Pinpoint the cell where the given text exists, returning its (x, y) midpoint coordinate. 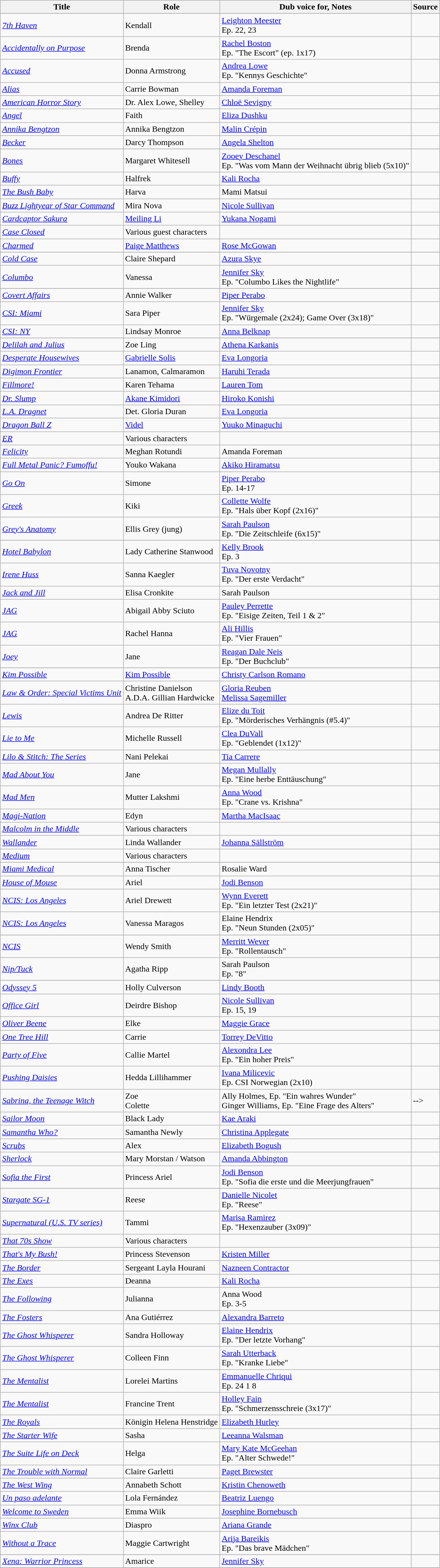
Kelly BrookEp. 3 (315, 551)
Ariel Drewett (171, 901)
The West Wing (62, 1485)
ZoeColette (171, 1101)
Odyssey 5 (62, 987)
Christine DanielsonA.D.A. Gillian Hardwicke (171, 693)
Source (425, 7)
Alexondra LeeEp. "Ein hoher Preis" (315, 1055)
Fillmore! (62, 385)
Supernatural (U.S. TV series) (62, 1222)
Josephine Bornebusch (315, 1511)
Amanda Abbington (315, 1159)
Title (62, 7)
Office Girl (62, 1005)
Samantha Who? (62, 1132)
Winx Club (62, 1525)
Buzz Lightyear of Star Command (62, 205)
Elisa Cronkite (171, 593)
Donna Armstrong (171, 71)
Various guest characters (171, 232)
Agatha Ripp (171, 969)
The Exes (62, 1281)
Jack and Jill (62, 593)
Sarah UtterbackEp. "Kranke Liebe" (315, 1358)
Felicity (62, 452)
That's My Bush! (62, 1254)
Ellis Grey (jung) (171, 529)
Grey's Anatomy (62, 529)
Videl (171, 425)
The Royals (62, 1422)
Brenda (171, 48)
Karen Tehama (171, 385)
Faith (171, 116)
Sarah Paulson (315, 593)
Piper Perabo (315, 295)
Piper PeraboEp. 14-17 (315, 483)
Mary Morstan / Watson (171, 1159)
Stargate SG-1 (62, 1200)
ER (62, 438)
Margaret Whitesell (171, 160)
Callie Martel (171, 1055)
Annabeth Schott (171, 1485)
Sarah PaulsonEp. "8" (315, 969)
Maggie Cartwright (171, 1543)
Edyn (171, 816)
Elizabeth Bogush (315, 1145)
Lanamon, Calmaramon (171, 371)
Sandra Holloway (171, 1335)
Hedda Lillihammer (171, 1078)
Hotel Babylon (62, 551)
Gloria ReubenMelissa Sagemiller (315, 693)
Desperate Housewives (62, 358)
Haruhi Terada (315, 371)
The Suite Life on Deck (62, 1453)
The Trouble with Normal (62, 1471)
Charmed (62, 246)
Helga (171, 1453)
Lewis (62, 715)
Vanessa (171, 277)
Alias (62, 89)
Elaine Hendrix Ep. "Neun Stunden (2x05)" (315, 923)
Christy Carlson Romano (315, 674)
Deirdre Bishop (171, 1005)
Vanessa Maragos (171, 923)
Darcy Thompson (171, 142)
Leighton MeesterEp. 22, 23 (315, 25)
One Tree Hill (62, 1037)
Black Lady (171, 1119)
Un paso adelante (62, 1498)
Mad About You (62, 775)
Angel (62, 116)
Dragon Ball Z (62, 425)
Lilo & Stitch: The Series (62, 756)
Sara Piper (171, 313)
Princess Ariel (171, 1177)
Colleen Finn (171, 1358)
Andrea De Ritter (171, 715)
--> (425, 1101)
Halfrek (171, 178)
Nazneen Contractor (315, 1267)
Greek (62, 506)
Sergeant Layla Hourani (171, 1267)
Annie Walker (171, 295)
Simone (171, 483)
Jennifer Sky Ep. "Würgemale (2x24); Game Over (3x18)" (315, 313)
Königin Helena Henstridge (171, 1422)
Jodi Benson (315, 882)
Athena Karkanis (315, 345)
Malcolm in the Middle (62, 829)
Francine Trent (171, 1404)
Nicole SullivanEp. 15, 19 (315, 1005)
Nicole Sullivan (315, 205)
Tammi (171, 1222)
Cold Case (62, 259)
Jodi BensonEp. "Sofia die erste und die Meerjungfrauen" (315, 1177)
Kristin Chenoweth (315, 1485)
Claire Shepard (171, 259)
Sailor Moon (62, 1119)
L.A. Dragnet (62, 411)
Jennifer Sky (315, 1561)
Becker (62, 142)
Tia Carrere (315, 756)
Emmanuelle ChriquiEp. 24 1 8 (315, 1381)
Akiko Hiramatsu (315, 465)
Oliver Beene (62, 1023)
Sarah PaulsonEp. "Die Zeitschleife (6x15)" (315, 529)
Wynn EverettEp. "Ein letzter Test (2x21)" (315, 901)
Nani Pelekai (171, 756)
Sasha (171, 1435)
Merritt WeverEp. "Rollentausch" (315, 946)
Columbo (62, 277)
Without a Trace (62, 1543)
Dr. Alex Lowe, Shelley (171, 102)
Anna WoodEp. 3-5 (315, 1299)
Anna Tischer (171, 869)
Mira Nova (171, 205)
Elke (171, 1023)
Reese (171, 1200)
Diaspro (171, 1525)
Amarice (171, 1561)
Emma Wiik (171, 1511)
Case Closed (62, 232)
Lindy Booth (315, 987)
Magi-Nation (62, 816)
Carrie (171, 1037)
Malin Crépin (315, 129)
Gabrielle Solis (171, 358)
Yukana Nogami (315, 219)
Deanna (171, 1281)
The Following (62, 1299)
Sherlock (62, 1159)
Andrea LoweEp. "Kennys Geschichte" (315, 71)
Covert Affairs (62, 295)
Buffy (62, 178)
Delilah and Julius (62, 345)
Dub voice for, Notes (315, 7)
Carrie Bowman (171, 89)
Harva (171, 192)
Full Metal Panic? Fumoffu! (62, 465)
Elize du ToitEp. "Mörderisches Verhängnis (#5.4)" (315, 715)
Holly Culverson (171, 987)
Zoe Ling (171, 345)
Paige Matthews (171, 246)
Irene Huss (62, 575)
Christina Applegate (315, 1132)
Mad Men (62, 797)
Beatriz Luengo (315, 1498)
Pauley PerretteEp. "Eisige Zeiten, Teil 1 & 2" (315, 610)
Joey (62, 656)
Miami Medical (62, 869)
Xena: Warrior Princess (62, 1561)
Princess Stevenson (171, 1254)
Nip/Tuck (62, 969)
Leeanna Walsman (315, 1435)
Bones (62, 160)
Lady Catherine Stanwood (171, 551)
Johanna Sällström (315, 842)
Mary Kate McGeehanEp. "Alter Schwede!" (315, 1453)
Torrey DeVitto (315, 1037)
Law & Order: Special Victims Unit (62, 693)
Sofia the First (62, 1177)
Marisa RamirezEp. "Hexenzauber (3x09)" (315, 1222)
Ana Gutiérrez (171, 1317)
Lie to Me (62, 738)
Tuva NovotnyEp. "Der erste Verdacht" (315, 575)
Mami Matsui (315, 192)
Lorelei Martins (171, 1381)
Ali HillisEp. "Vier Frauen" (315, 634)
Akane Kimidori (171, 398)
Ariana Grande (315, 1525)
Elaine HendrixEp. "Der letzte Vorhang" (315, 1335)
NCIS (62, 946)
Rachel BostonEp. "The Escort" (ep. 1x17) (315, 48)
Sanna Kaegler (171, 575)
Lauren Tom (315, 385)
Det. Gloria Duran (171, 411)
Party of Five (62, 1055)
Paget Brewster (315, 1471)
The Border (62, 1267)
Linda Wallander (171, 842)
Meiling Li (171, 219)
Ivana MilicevicEp. CSI Norwegian (2x10) (315, 1078)
Medium (62, 856)
Arija BareikisEp. "Das brave Mädchen" (315, 1543)
Chloë Sevigny (315, 102)
Accused (62, 71)
Kendall (171, 25)
Sabrina, the Teenage Witch (62, 1101)
Eliza Dushku (315, 116)
That 70s Show (62, 1241)
Kristen Miller (315, 1254)
Anna WoodEp. "Crane vs. Krishna" (315, 797)
Wallander (62, 842)
Julianna (171, 1299)
Collette WolfeEp. "Hals über Kopf (2x16)" (315, 506)
Martha MacIsaac (315, 816)
7th Haven (62, 25)
Accidentally on Purpose (62, 48)
Elizabeth Hurley (315, 1422)
Ariel (171, 882)
The Starter Wife (62, 1435)
CSI: NY (62, 331)
Anna Belknap (315, 331)
Maggie Grace (315, 1023)
Pushing Daisies (62, 1078)
Lola Fernández (171, 1498)
Kae Araki (315, 1119)
Role (171, 7)
Lindsay Monroe (171, 331)
Alex (171, 1145)
House of Mouse (62, 882)
Wendy Smith (171, 946)
Hiroko Konishi (315, 398)
Claire Garletti (171, 1471)
Mutter Lakshmi (171, 797)
Welcome to Sweden (62, 1511)
The Fosters (62, 1317)
Meghan Rotundi (171, 452)
Youko Wakana (171, 465)
Rosalie Ward (315, 869)
Clea DuVallEp. "Geblendet (1x12)" (315, 738)
The Bush Baby (62, 192)
Go On (62, 483)
Rose McGowan (315, 246)
Dr. Slump (62, 398)
Digimon Frontier (62, 371)
American Horror Story (62, 102)
Scrubs (62, 1145)
Rachel Hanna (171, 634)
Ally Holmes, Ep. "Ein wahres Wunder"Ginger Williams, Ep. "Eine Frage des Alters" (315, 1101)
Zooey Deschanel Ep. "Was vom Mann der Weihnacht übrig blieb (5x10)" (315, 160)
Kiki (171, 506)
Danielle NicoletEp. "Reese" (315, 1200)
Samantha Newly (171, 1132)
Holley FainEp. "Schmerzensschreie (3x17)" (315, 1404)
Azura Skye (315, 259)
Yuuko Minaguchi (315, 425)
CSI: Miami (62, 313)
Jennifer SkyEp. "Columbo Likes the Nightlife" (315, 277)
Cardcaptor Sakura (62, 219)
Reagan Dale NeisEp. "Der Buchclub" (315, 656)
Abigail Abby Sciuto (171, 610)
Megan MullallyEp. "Eine herbe Enttäuschung" (315, 775)
Alexandra Barreto (315, 1317)
Angela Shelton (315, 142)
Michelle Russell (171, 738)
